Output the [x, y] coordinate of the center of the cell containing the given text.  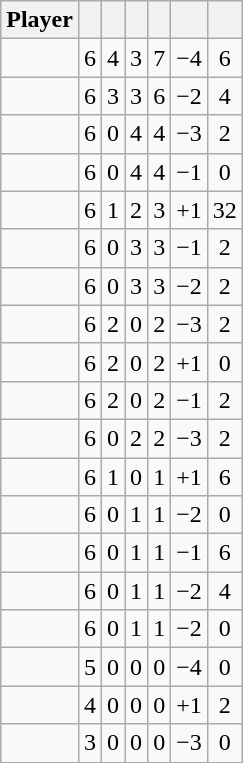
5 [90, 667]
7 [160, 58]
32 [224, 210]
Player [40, 20]
